Capture the cell that displays the provided text and extract its [x, y] central coordinate. 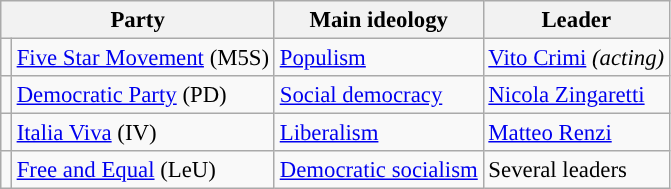
Five Star Movement (M5S) [142, 58]
Democratic socialism [378, 170]
Populism [378, 58]
Social democracy [378, 95]
Liberalism [378, 133]
Vito Crimi (acting) [576, 58]
Italia Viva (IV) [142, 133]
Matteo Renzi [576, 133]
Democratic Party (PD) [142, 95]
Several leaders [576, 170]
Nicola Zingaretti [576, 95]
Party [138, 20]
Free and Equal (LeU) [142, 170]
Main ideology [378, 20]
Leader [576, 20]
